Find where the given text appears and provide that cell's center as (X, Y) coordinate. 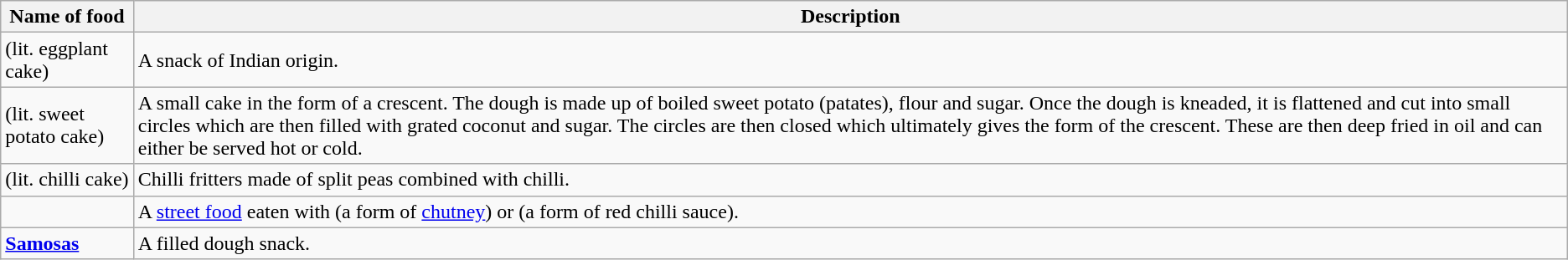
A snack of Indian origin. (850, 60)
(lit. chilli cake) (67, 180)
Chilli fritters made of split peas combined with chilli. (850, 180)
A street food eaten with (a form of chutney) or (a form of red chilli sauce). (850, 212)
Name of food (67, 17)
Description (850, 17)
Samosas (67, 243)
A filled dough snack. (850, 243)
(lit. sweet potato cake) (67, 125)
(lit. eggplant cake) (67, 60)
